Provide the [x, y] coordinate of the cell's center where the given text is located.  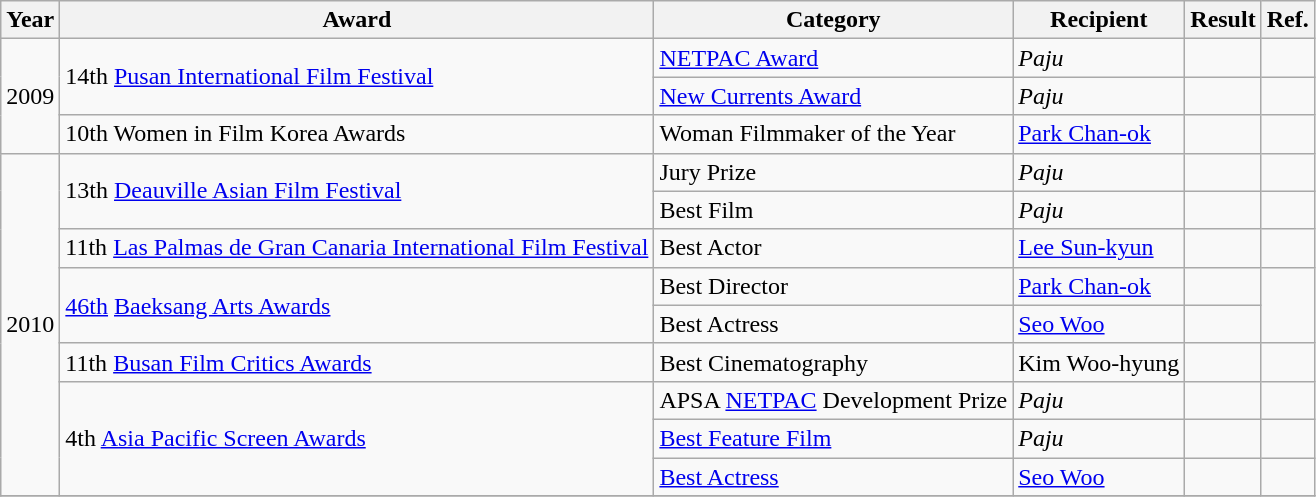
Ref. [1288, 20]
13th Deauville Asian Film Festival [357, 191]
11th Las Palmas de Gran Canaria International Film Festival [357, 248]
Kim Woo-hyung [1099, 362]
Award [357, 20]
2010 [30, 324]
Best Director [834, 286]
Year [30, 20]
APSA NETPAC Development Prize [834, 400]
Best Film [834, 210]
11th Busan Film Critics Awards [357, 362]
Recipient [1099, 20]
Result [1223, 20]
Lee Sun-kyun [1099, 248]
4th Asia Pacific Screen Awards [357, 438]
14th Pusan International Film Festival [357, 77]
Best Feature Film [834, 438]
NETPAC Award [834, 58]
10th Women in Film Korea Awards [357, 134]
46th Baeksang Arts Awards [357, 305]
Woman Filmmaker of the Year [834, 134]
Jury Prize [834, 172]
Category [834, 20]
Best Actor [834, 248]
New Currents Award [834, 96]
Best Cinematography [834, 362]
2009 [30, 96]
